Scan for the cell matching the given text and deliver its [x, y] coordinate at center. 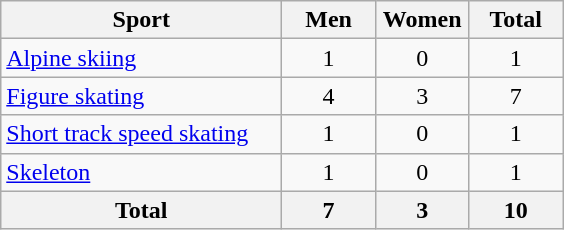
Figure skating [142, 96]
4 [329, 96]
Men [329, 20]
Skeleton [142, 172]
10 [516, 210]
Sport [142, 20]
Short track speed skating [142, 134]
Women [422, 20]
Alpine skiing [142, 58]
